Locate the cell with the specified text and output its (X, Y) center coordinate. 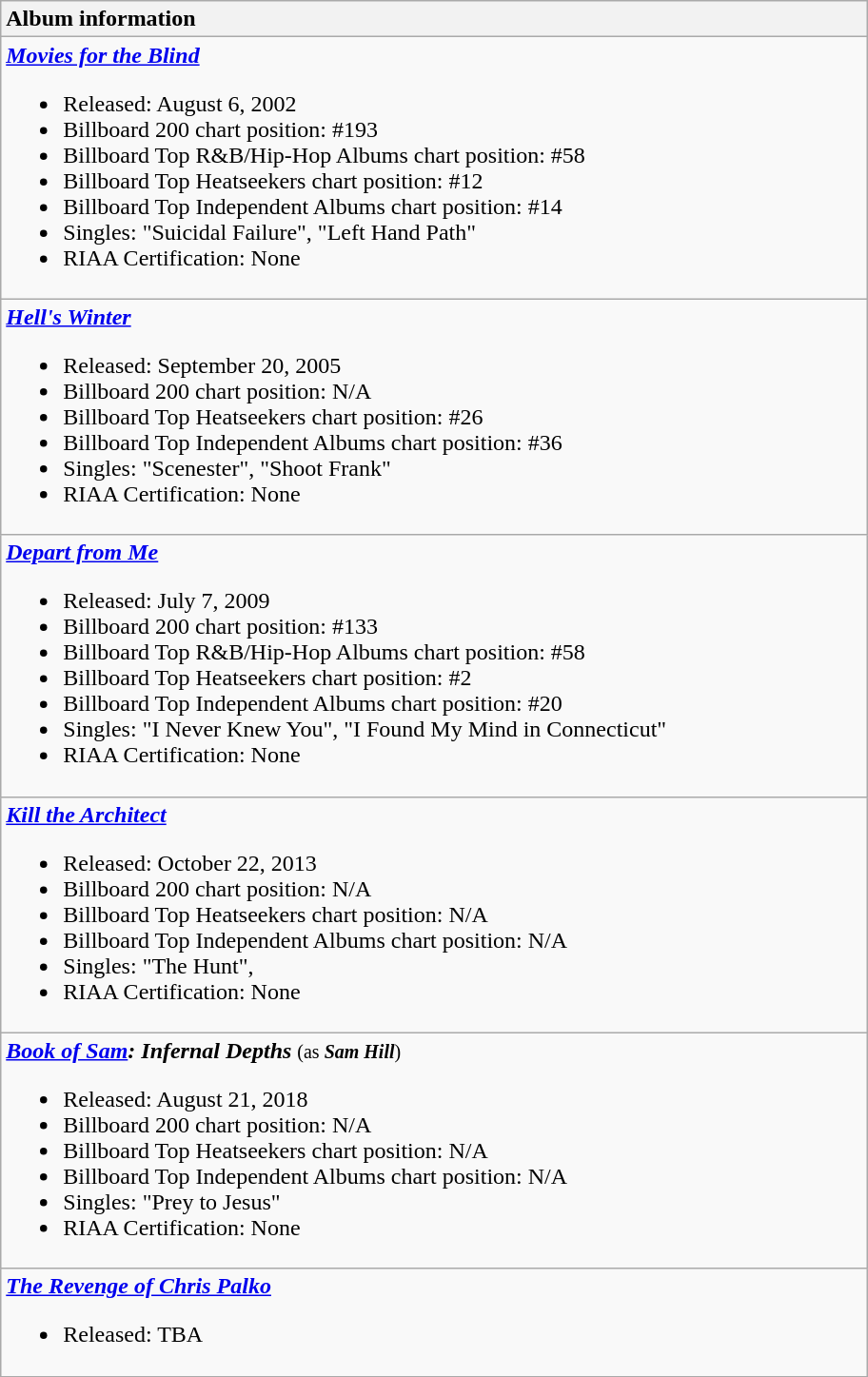
Album information (434, 19)
The Revenge of Chris PalkoReleased: TBA (434, 1323)
